Return the [X, Y] coordinate for the center point of the cell that contains the specified text.  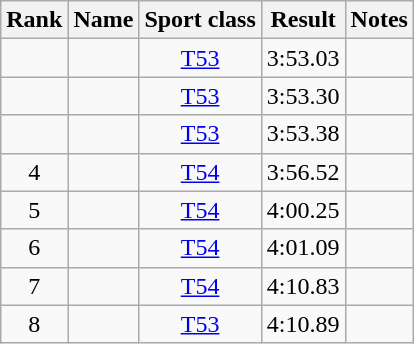
3:53.30 [303, 96]
4:00.25 [303, 210]
Rank [34, 20]
4 [34, 172]
3:56.52 [303, 172]
3:53.03 [303, 58]
Sport class [200, 20]
4:10.89 [303, 324]
3:53.38 [303, 134]
Result [303, 20]
4:10.83 [303, 286]
5 [34, 210]
Notes [379, 20]
4:01.09 [303, 248]
8 [34, 324]
Name [104, 20]
6 [34, 248]
7 [34, 286]
